Search for the cell housing the specified text and yield its (X, Y) center coordinate. 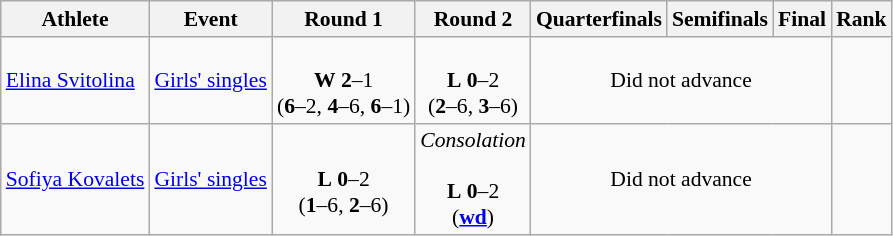
L 0–2 (1–6, 2–6) (344, 179)
Quarterfinals (599, 19)
ConsolationL 0–2 (wd) (473, 179)
Athlete (76, 19)
Event (210, 19)
W 2–1 (6–2, 4–6, 6–1) (344, 80)
L 0–2 (2–6, 3–6) (473, 80)
Semifinals (720, 19)
Rank (862, 19)
Round 1 (344, 19)
Round 2 (473, 19)
Final (802, 19)
Sofiya Kovalets (76, 179)
Elina Svitolina (76, 80)
